Provide the [x, y] coordinate of the cell's center where the given text is located.  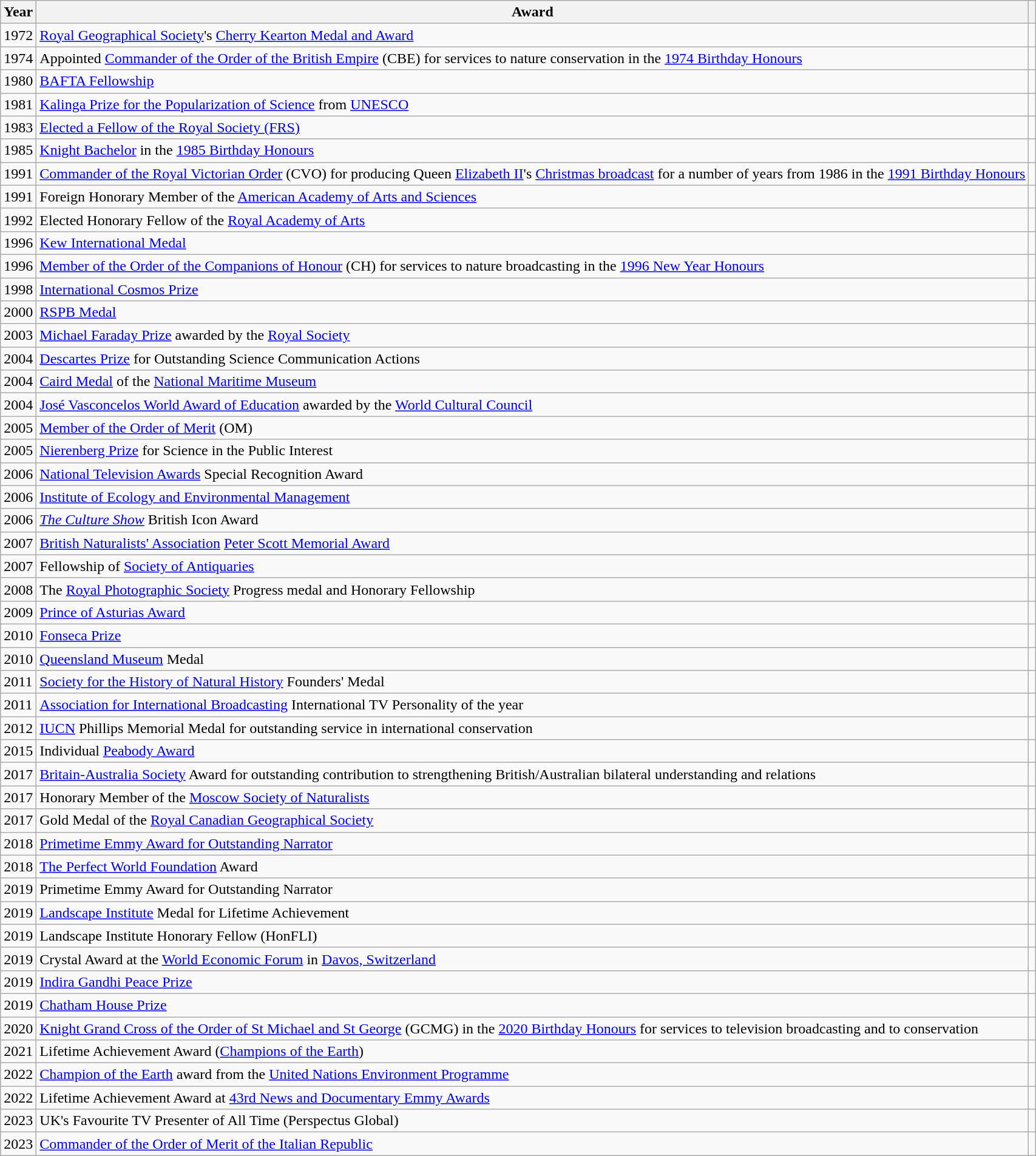
Appointed Commander of the Order of the British Empire (CBE) for services to nature conservation in the 1974 Birthday Honours [533, 58]
Champion of the Earth award from the United Nations Environment Programme [533, 1075]
Kew International Medal [533, 243]
Royal Geographical Society's Cherry Kearton Medal and Award [533, 35]
2020 [18, 1029]
Descartes Prize for Outstanding Science Communication Actions [533, 359]
Individual Peabody Award [533, 751]
The Royal Photographic Society Progress medal and Honorary Fellowship [533, 589]
Michael Faraday Prize awarded by the Royal Society [533, 336]
Britain-Australia Society Award for outstanding contribution to strengthening British/Australian bilateral understanding and relations [533, 774]
Society for the History of Natural History Founders' Medal [533, 682]
Gold Medal of the Royal Canadian Geographical Society [533, 820]
Lifetime Achievement Award (Champions of the Earth) [533, 1052]
Member of the Order of the Companions of Honour (CH) for services to nature broadcasting in the 1996 New Year Honours [533, 266]
British Naturalists' Association Peter Scott Memorial Award [533, 543]
The Culture Show British Icon Award [533, 520]
Lifetime Achievement Award at 43rd News and Documentary Emmy Awards [533, 1098]
Landscape Institute Medal for Lifetime Achievement [533, 913]
1983 [18, 127]
Year [18, 12]
Fonseca Prize [533, 635]
Fellowship of Society of Antiquaries [533, 566]
National Television Awards Special Recognition Award [533, 474]
Honorary Member of the Moscow Society of Naturalists [533, 797]
The Perfect World Foundation Award [533, 867]
International Cosmos Prize [533, 289]
Nierenberg Prize for Science in the Public Interest [533, 451]
José Vasconcelos World Award of Education awarded by the World Cultural Council [533, 405]
Landscape Institute Honorary Fellow (HonFLI) [533, 936]
1985 [18, 150]
2009 [18, 612]
2012 [18, 728]
UK's Favourite TV Presenter of All Time (Perspectus Global) [533, 1121]
Member of the Order of Merit (OM) [533, 428]
Caird Medal of the National Maritime Museum [533, 382]
Association for International Broadcasting International TV Personality of the year [533, 705]
1980 [18, 81]
Chatham House Prize [533, 1005]
Kalinga Prize for the Popularization of Science from UNESCO [533, 104]
1972 [18, 35]
Elected Honorary Fellow of the Royal Academy of Arts [533, 220]
Knight Bachelor in the 1985 Birthday Honours [533, 150]
Crystal Award at the World Economic Forum in Davos, Switzerland [533, 959]
BAFTA Fellowship [533, 81]
2008 [18, 589]
Prince of Asturias Award [533, 612]
1998 [18, 289]
Commander of the Order of Merit of the Italian Republic [533, 1144]
Institute of Ecology and Environmental Management [533, 497]
Foreign Honorary Member of the American Academy of Arts and Sciences [533, 197]
IUCN Phillips Memorial Medal for outstanding service in international conservation [533, 728]
2015 [18, 751]
Award [533, 12]
2003 [18, 336]
2000 [18, 313]
1981 [18, 104]
1992 [18, 220]
1974 [18, 58]
Queensland Museum Medal [533, 658]
Indira Gandhi Peace Prize [533, 982]
2021 [18, 1052]
Elected a Fellow of the Royal Society (FRS) [533, 127]
RSPB Medal [533, 313]
